Detect which cell encompasses the target text, then output its (x, y) center coordinate. 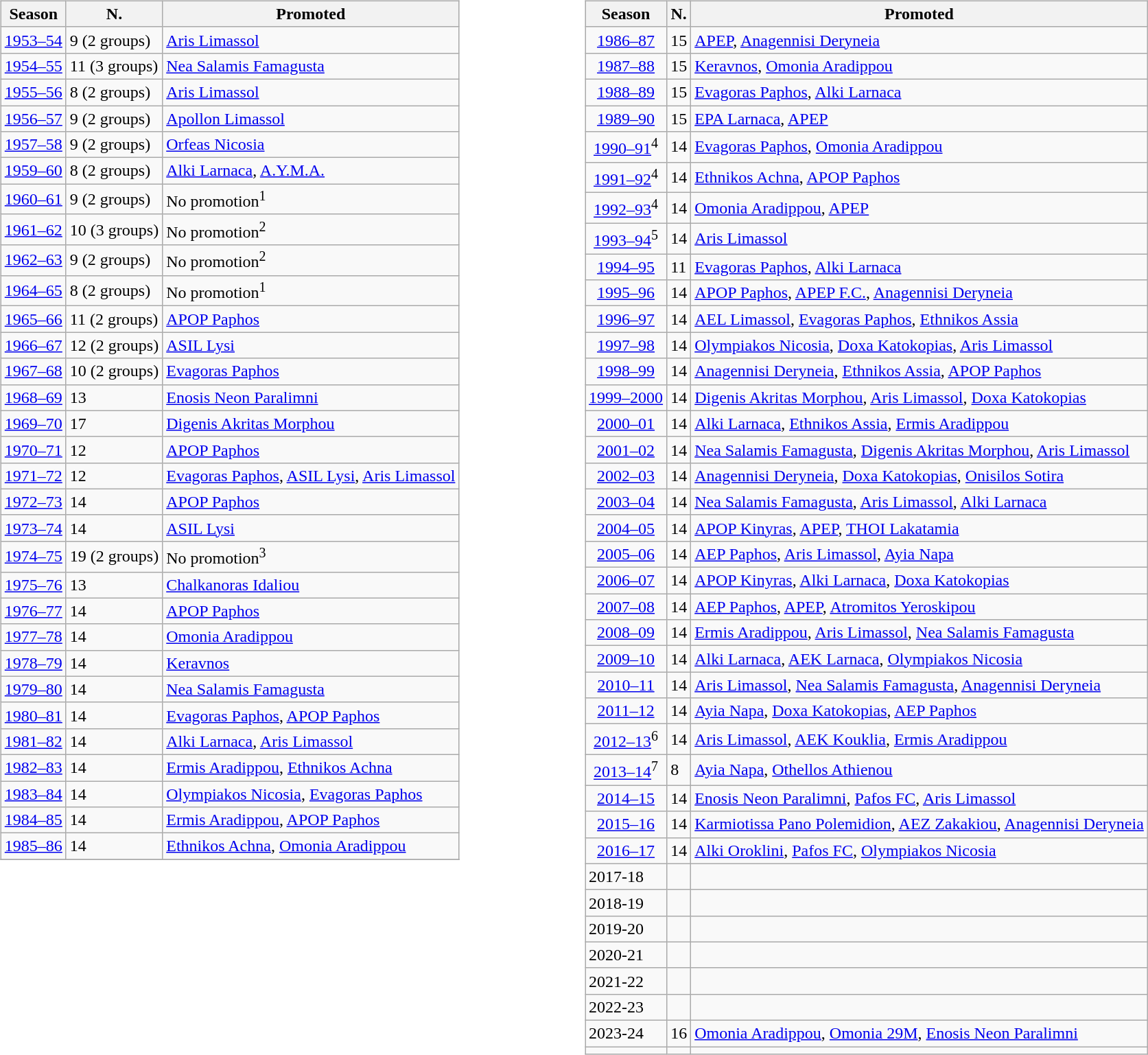
1994–95 (626, 267)
Omonia Aradippou, APEP (919, 209)
2015–16 (626, 824)
1985–86 (33, 846)
1988–89 (626, 92)
2010–11 (626, 685)
2008–09 (626, 633)
Enosis Neon Paralimni (311, 397)
Digenis Akritas Morphou, Aris Limassol, Doxa Katokopias (919, 397)
11 (679, 267)
Alki Larnaca, Aris Limassol (311, 741)
1972–73 (33, 502)
Keravnos (311, 663)
2017-18 (626, 877)
1959–60 (33, 171)
Chalkanoras Idaliou (311, 585)
2014–15 (626, 798)
Alki Oroklini, Pafos FC, Olympiakos Nicosia (919, 850)
Ethnikos Achna, APOP Paphos (919, 177)
Anagennisi Deryneia, Ethnikos Assia, APOP Paphos (919, 371)
2022-23 (626, 1008)
APOP Paphos, APEP F.C., Anagennisi Deryneia (919, 293)
1961–62 (33, 229)
Ayia Napa, Doxa Katokopias, AEP Paphos (919, 711)
EPA Larnaca, APEP (919, 119)
1999–2000 (626, 397)
1962–63 (33, 261)
17 (114, 424)
Digenis Akritas Morphou (311, 424)
Olympiakos Nicosia, Doxa Katokopias, Aris Limassol (919, 345)
APOP Kinyras, Alki Larnaca, Doxa Katokopias (919, 581)
2020-21 (626, 955)
2002–03 (626, 476)
1981–82 (33, 741)
Evagoras Paphos, ASIL Lysi, Aris Limassol (311, 476)
2003–04 (626, 502)
1968–69 (33, 397)
2021-22 (626, 981)
Nea Salamis Famagusta, Digenis Akritas Morphou, Aris Limassol (919, 450)
2012–136 (626, 740)
1992–934 (626, 209)
Ayia Napa, Othellos Athienou (919, 770)
Karmiotissa Pano Polemidion, AEZ Zakakiou, Anagennisi Deryneia (919, 824)
1987–88 (626, 66)
2023-24 (626, 1034)
Nea Salamis Famagusta, Aris Limassol, Alki Larnaca (919, 502)
2013–147 (626, 770)
2005–06 (626, 554)
1979–80 (33, 689)
Ermis Aradippou, APOP Paphos (311, 820)
1965–66 (33, 319)
1975–76 (33, 585)
1971–72 (33, 476)
19 (2 groups) (114, 556)
1957–58 (33, 145)
Aris Limassol, Nea Salamis Famagusta, Anagennisi Deryneia (919, 685)
2016–17 (626, 850)
1998–99 (626, 371)
2006–07 (626, 581)
11 (3 groups) (114, 66)
Aris Limassol, AEK Kouklia, Ermis Aradippou (919, 740)
1967–68 (33, 371)
AEP Paphos, Aris Limassol, Ayia Napa (919, 554)
Olympiakos Nicosia, Evagoras Paphos (311, 794)
1954–55 (33, 66)
Evagoras Paphos, Omonia Aradippou (919, 147)
1997–98 (626, 345)
Alki Larnaca, AEK Larnaca, Olympiakos Nicosia (919, 659)
1980–81 (33, 715)
Alki Larnaca, A.Y.M.A. (311, 171)
1969–70 (33, 424)
1978–79 (33, 663)
Orfeas Nicosia (311, 145)
1996–97 (626, 319)
1984–85 (33, 820)
1966–67 (33, 345)
12 (2 groups) (114, 345)
1982–83 (33, 767)
Keravnos, Omonia Aradippou (919, 66)
11 (2 groups) (114, 319)
10 (3 groups) (114, 229)
1977–78 (33, 637)
10 (2 groups) (114, 371)
1970–71 (33, 450)
1956–57 (33, 119)
1991–924 (626, 177)
1974–75 (33, 556)
1993–945 (626, 239)
2004–05 (626, 528)
Omonia Aradippou (311, 637)
Evagoras Paphos, APOP Paphos (311, 715)
8 (679, 770)
Omonia Aradippou, Omonia 29M, Enosis Neon Paralimni (919, 1034)
1964–65 (33, 291)
1983–84 (33, 794)
AEP Paphos, APEP, Atromitos Yeroskipou (919, 607)
1990–914 (626, 147)
1955–56 (33, 92)
1960–61 (33, 199)
APOP Kinyras, APEP, THOI Lakatamia (919, 528)
2019-20 (626, 929)
2018-19 (626, 903)
APEP, Anagennisi Deryneia (919, 40)
Enosis Neon Paralimni, Pafos FC, Aris Limassol (919, 798)
1986–87 (626, 40)
Apollon Limassol (311, 119)
1976–77 (33, 611)
1995–96 (626, 293)
Ermis Aradippou, Ethnikos Achna (311, 767)
Anagennisi Deryneia, Doxa Katokopias, Onisilos Sotira (919, 476)
Evagoras Paphos (311, 371)
1973–74 (33, 528)
2011–12 (626, 711)
2000–01 (626, 424)
No promotion3 (311, 556)
1989–90 (626, 119)
Ermis Aradippou, Aris Limassol, Nea Salamis Famagusta (919, 633)
2007–08 (626, 607)
16 (679, 1034)
AEL Limassol, Evagoras Paphos, Ethnikos Assia (919, 319)
1953–54 (33, 40)
2001–02 (626, 450)
2009–10 (626, 659)
Alki Larnaca, Ethnikos Assia, Ermis Aradippou (919, 424)
Ethnikos Achna, Omonia Aradippou (311, 846)
